Extract the [x, y] coordinate from the center of the cell holding the provided text.  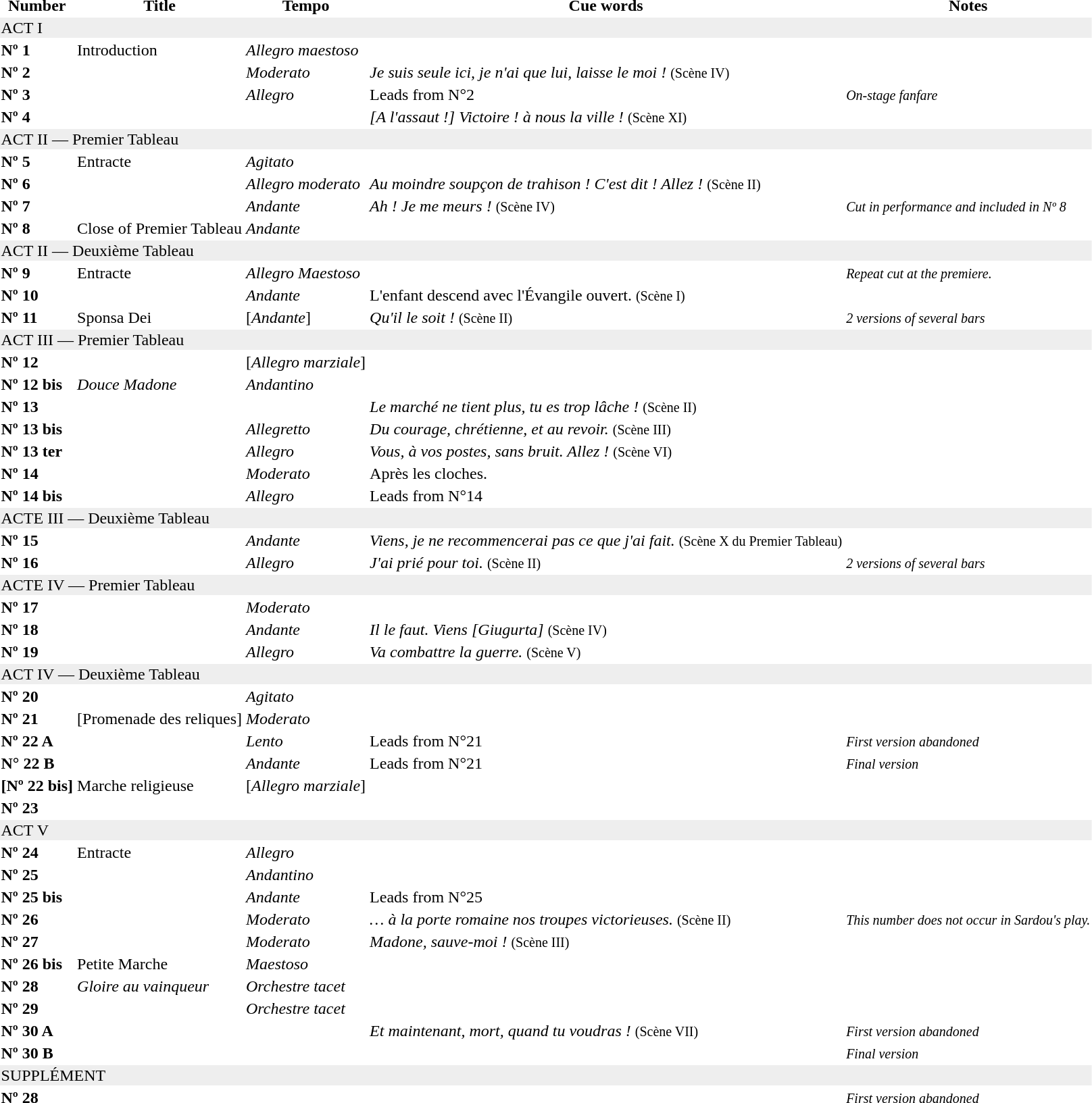
Leads from N°14 [606, 496]
Madone, sauve-moi ! (Scène III) [606, 942]
SUPPLÉMENT [546, 1075]
Petite Marche [159, 964]
Vous, à vos postes, sans bruit. Allez ! (Scène VI) [606, 451]
Nº 25 bis [37, 897]
On-stage fanfare [968, 95]
Allegro maestoso [306, 50]
Nº 17 [37, 607]
Et maintenant, mort, quand tu voudras ! (Scène VII) [606, 1031]
Nº 16 [37, 563]
Nº 26 [37, 919]
Marche religieuse [159, 786]
Nº 19 [37, 652]
Allegro Maestoso [306, 273]
Il le faut. Viens [Giugurta] (Scène IV) [606, 630]
ACTE IV — Premier Tableau [546, 585]
N° 22 B [37, 763]
Close of Premier Tableau [159, 228]
[Promenade des reliques] [159, 719]
ACT V [546, 830]
[Nº 22 bis] [37, 786]
J'ai prié pour toi. (Scène II) [606, 563]
ACT I [546, 28]
Nº 1 [37, 50]
ACT IV — Deuxième Tableau [546, 674]
Nº 27 [37, 942]
Nº 8 [37, 228]
Nº 2 [37, 72]
Nº 6 [37, 184]
Du courage, chrétienne, et au revoir. (Scène III) [606, 429]
Allegro moderato [306, 184]
Qu'il le soit ! (Scène II) [606, 317]
Nº 21 [37, 719]
Nº 25 [37, 875]
Nº 20 [37, 696]
Nº 5 [37, 161]
Ah ! Je me meurs ! (Scène IV) [606, 206]
Nº 11 [37, 317]
Repeat cut at the premiere. [968, 273]
L'enfant descend avec l'Évangile ouvert. (Scène I) [606, 295]
[Andante] [306, 317]
Au moindre soupçon de trahison ! C'est dit ! Allez ! (Scène II) [606, 184]
Nº 30 A [37, 1031]
Gloire au vainqueur [159, 986]
Nº 26 bis [37, 964]
Nº 12 [37, 362]
Nº 7 [37, 206]
Nº 28 [37, 986]
ACT II — Deuxième Tableau [546, 251]
Leads from N°2 [606, 95]
Nº 13 ter [37, 451]
Nº 13 bis [37, 429]
… à la porte romaine nos troupes victorieuses. (Scène II) [606, 919]
Nº 10 [37, 295]
Cut in performance and included in Nº 8 [968, 206]
Nº 29 [37, 1008]
ACT III — Premier Tableau [546, 340]
Le marché ne tient plus, tu es trop lâche ! (Scène II) [606, 407]
ACTE III — Deuxième Tableau [546, 518]
Nº 23 [37, 808]
This number does not occur in Sardou's play. [968, 919]
Leads from N°25 [606, 897]
Je suis seule ici, je n'ai que lui, laisse le moi ! (Scène IV) [606, 72]
Nº 13 [37, 407]
Va combattre la guerre. (Scène V) [606, 652]
Maestoso [306, 964]
Nº 9 [37, 273]
Nº 3 [37, 95]
ACT II — Premier Tableau [546, 139]
Sponsa Dei [159, 317]
Lento [306, 741]
Nº 30 B [37, 1053]
Nº 22 A [37, 741]
Après les cloches. [606, 473]
Nº 15 [37, 540]
Nº 14 [37, 473]
Nº 14 bis [37, 496]
Introduction [159, 50]
Nº 18 [37, 630]
[A l'assaut !] Victoire ! à nous la ville ! (Scène XI) [606, 117]
Nº 12 bis [37, 384]
Douce Madone [159, 384]
Nº 24 [37, 852]
Allegretto [306, 429]
Nº 4 [37, 117]
Viens, je ne recommencerai pas ce que j'ai fait. (Scène X du Premier Tableau) [606, 540]
